From the cell containing the given text, extract its center point as (x, y) coordinate. 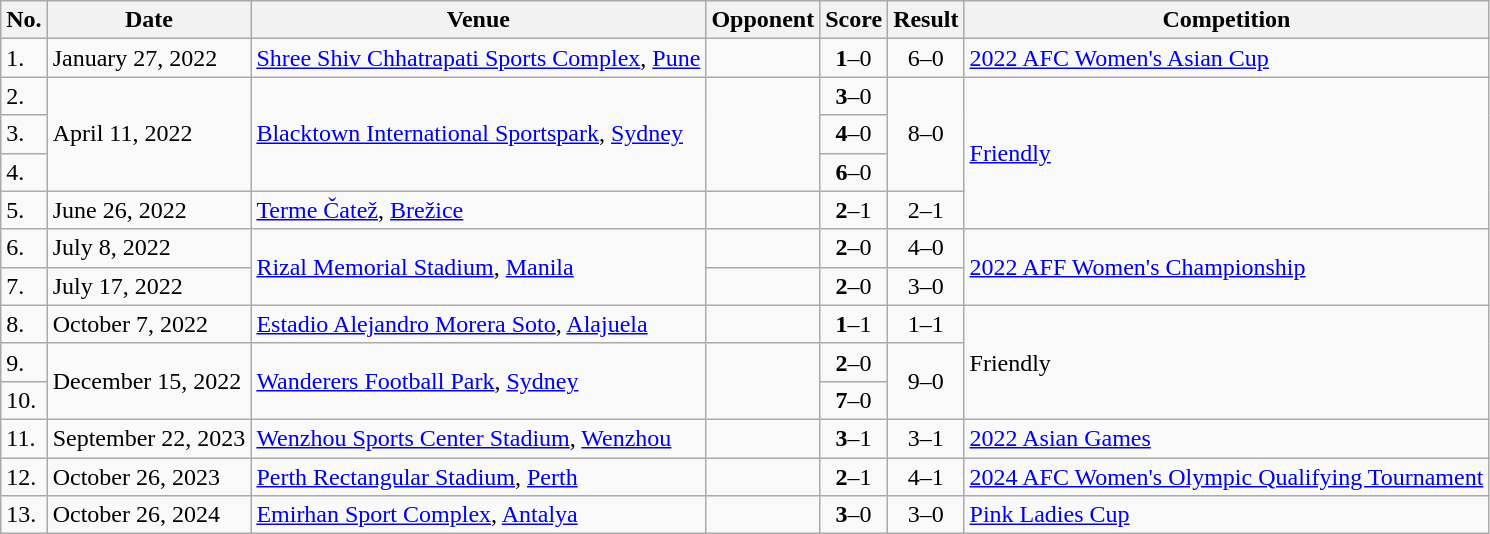
2. (24, 96)
Date (149, 20)
9–0 (926, 381)
3. (24, 134)
Competition (1226, 20)
1. (24, 58)
Wanderers Football Park, Sydney (478, 381)
9. (24, 362)
5. (24, 210)
Shree Shiv Chhatrapati Sports Complex, Pune (478, 58)
Perth Rectangular Stadium, Perth (478, 477)
4. (24, 172)
8. (24, 324)
2022 AFF Women's Championship (1226, 267)
Wenzhou Sports Center Stadium, Wenzhou (478, 438)
1–0 (854, 58)
Terme Čatež, Brežice (478, 210)
Pink Ladies Cup (1226, 515)
Rizal Memorial Stadium, Manila (478, 267)
Emirhan Sport Complex, Antalya (478, 515)
10. (24, 400)
2022 AFC Women's Asian Cup (1226, 58)
7. (24, 286)
Result (926, 20)
October 26, 2023 (149, 477)
12. (24, 477)
2024 AFC Women's Olympic Qualifying Tournament (1226, 477)
October 7, 2022 (149, 324)
July 8, 2022 (149, 248)
September 22, 2023 (149, 438)
December 15, 2022 (149, 381)
7–0 (854, 400)
11. (24, 438)
April 11, 2022 (149, 134)
4–1 (926, 477)
Opponent (763, 20)
8–0 (926, 134)
Estadio Alejandro Morera Soto, Alajuela (478, 324)
June 26, 2022 (149, 210)
Venue (478, 20)
6. (24, 248)
July 17, 2022 (149, 286)
2022 Asian Games (1226, 438)
January 27, 2022 (149, 58)
Score (854, 20)
13. (24, 515)
Blacktown International Sportspark, Sydney (478, 134)
No. (24, 20)
October 26, 2024 (149, 515)
